For the text-containing cell, return its midpoint in (x, y) coordinate format. 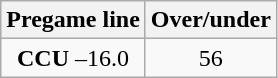
CCU –16.0 (74, 58)
Pregame line (74, 20)
56 (210, 58)
Over/under (210, 20)
